Detect which cell encompasses the target text, then output its (X, Y) center coordinate. 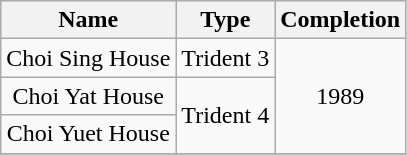
Trident 4 (226, 115)
Choi Sing House (88, 58)
Name (88, 20)
Completion (340, 20)
1989 (340, 96)
Choi Yuet House (88, 134)
Type (226, 20)
Choi Yat House (88, 96)
Trident 3 (226, 58)
